Locate the cell with the specified text and output its [X, Y] center coordinate. 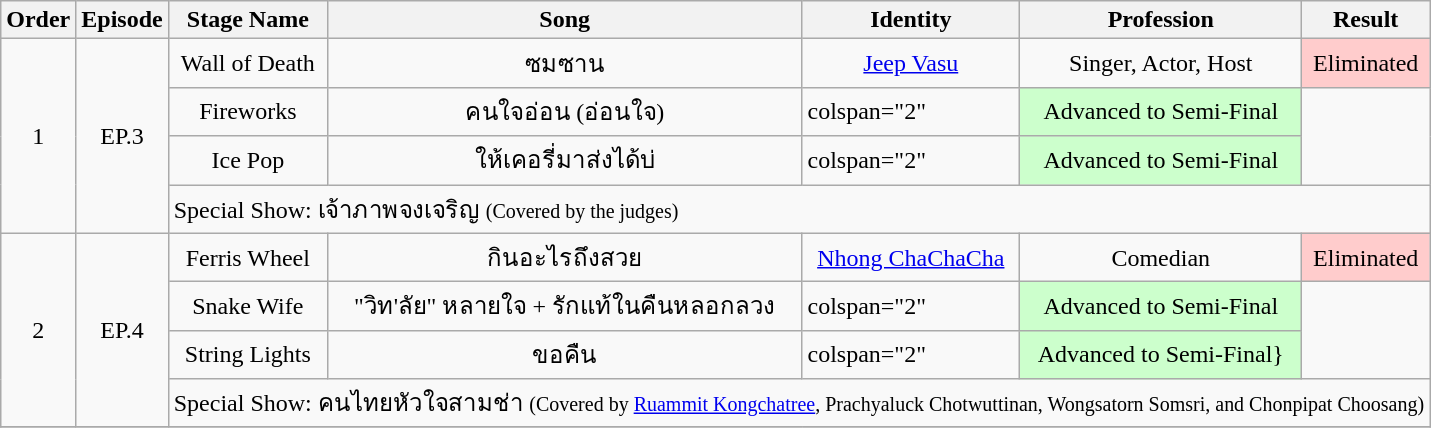
Result [1366, 20]
Profession [1161, 20]
กินอะไรถึงสวย [564, 258]
Snake Wife [248, 306]
Singer, Actor, Host [1161, 64]
Identity [911, 20]
Special Show: เจ้าภาพจงเจริญ (Covered by the judges) [798, 208]
EP.3 [122, 136]
EP.4 [122, 330]
Ferris Wheel [248, 258]
Fireworks [248, 112]
Jeep Vasu [911, 64]
Stage Name [248, 20]
"วิท'ลัย" หลายใจ + รักแท้ในคืนหลอกลวง [564, 306]
Order [38, 20]
Song [564, 20]
Ice Pop [248, 160]
Special Show: คนไทยหัวใจสามช่า (Covered by Ruammit Kongchatree, Prachyaluck Chotwuttinan, Wongsatorn Somsri, and Chonpipat Choosang) [798, 404]
ซมซาน [564, 64]
Episode [122, 20]
Nhong ChaChaCha [911, 258]
Comedian [1161, 258]
ขอคืน [564, 354]
Wall of Death [248, 64]
Advanced to Semi-Final} [1161, 354]
2 [38, 330]
1 [38, 136]
ให้เคอรี่มาส่งได้บ่ [564, 160]
String Lights [248, 354]
คนใจอ่อน (อ่อนใจ) [564, 112]
